From the cell containing the given text, extract its center point as (x, y) coordinate. 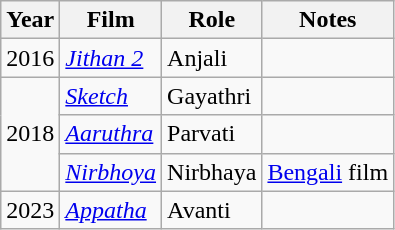
Bengali film (328, 172)
Role (212, 20)
Nirbhoya (111, 172)
2018 (30, 134)
Notes (328, 20)
Anjali (212, 58)
Film (111, 20)
2023 (30, 210)
2016 (30, 58)
Nirbhaya (212, 172)
Avanti (212, 210)
Aaruthra (111, 134)
Jithan 2 (111, 58)
Year (30, 20)
Gayathri (212, 96)
Appatha (111, 210)
Sketch (111, 96)
Parvati (212, 134)
